Pinpoint the cell where the given text exists, returning its [X, Y] midpoint coordinate. 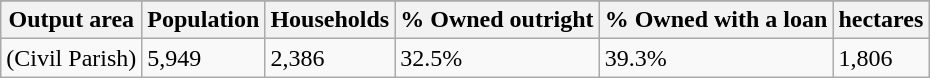
39.3% [716, 58]
Population [204, 20]
5,949 [204, 58]
Households [330, 20]
2,386 [330, 58]
hectares [881, 20]
% Owned outright [497, 20]
% Owned with a loan [716, 20]
Output area [72, 20]
32.5% [497, 58]
1,806 [881, 58]
(Civil Parish) [72, 58]
